Scan for the cell matching the given text and deliver its [x, y] coordinate at center. 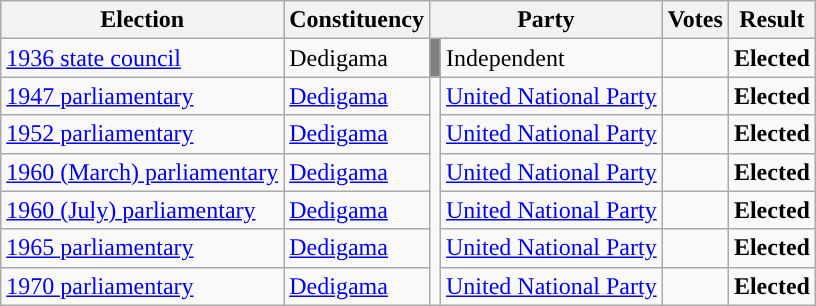
1960 (July) parliamentary [142, 210]
Party [546, 20]
Votes [695, 20]
Election [142, 20]
Independent [552, 58]
1936 state council [142, 58]
Constituency [357, 20]
1947 parliamentary [142, 96]
1960 (March) parliamentary [142, 172]
1952 parliamentary [142, 134]
1970 parliamentary [142, 286]
Result [772, 20]
1965 parliamentary [142, 248]
